Provide the [X, Y] coordinate of the cell's center where the given text is located.  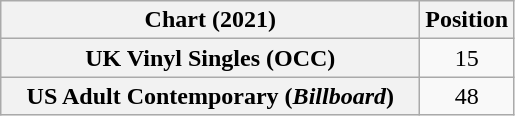
Position [467, 20]
15 [467, 58]
UK Vinyl Singles (OCC) [210, 58]
US Adult Contemporary (Billboard) [210, 96]
Chart (2021) [210, 20]
48 [467, 96]
